Determine the [x, y] coordinate at the center of the cell enclosing the given text.  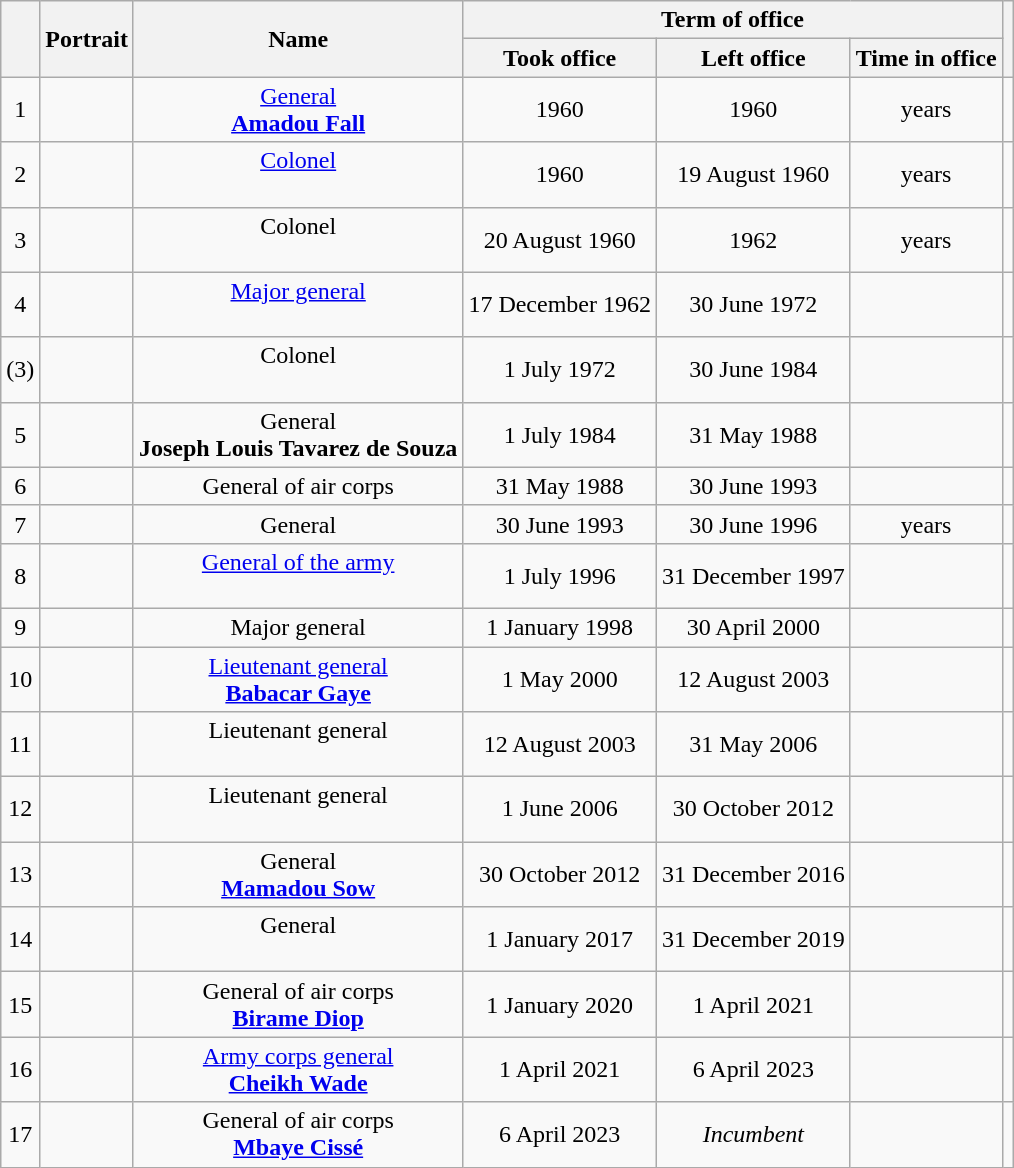
15 [20, 1004]
GeneralMamadou Sow [298, 874]
31 December 1997 [754, 576]
30 June 1996 [754, 524]
Incumbent [754, 1134]
11 [20, 744]
Left office [754, 58]
19 August 1960 [754, 174]
20 August 1960 [560, 240]
1 January 2017 [560, 940]
12 [20, 810]
1 [20, 110]
1 May 2000 [560, 678]
Portrait [87, 39]
17 December 1962 [560, 304]
General of air corpsBirame Diop [298, 1004]
1 January 2020 [560, 1004]
Time in office [926, 58]
30 April 2000 [754, 627]
GeneralAmadou Fall [298, 110]
16 [20, 1070]
31 December 2016 [754, 874]
8 [20, 576]
31 December 2019 [754, 940]
3 [20, 240]
7 [20, 524]
14 [20, 940]
13 [20, 874]
Took office [560, 58]
1 July 1984 [560, 434]
2 [20, 174]
GeneralJoseph Louis Tavarez de Souza [298, 434]
30 June 1972 [754, 304]
1 July 1972 [560, 370]
General of the army [298, 576]
General of air corps [298, 486]
1 June 2006 [560, 810]
6 [20, 486]
(3) [20, 370]
1 July 1996 [560, 576]
17 [20, 1134]
30 June 1984 [754, 370]
4 [20, 304]
General of air corpsMbaye Cissé [298, 1134]
Name [298, 39]
31 May 2006 [754, 744]
10 [20, 678]
Army corps generalCheikh Wade [298, 1070]
1962 [754, 240]
Lieutenant generalBabacar Gaye [298, 678]
9 [20, 627]
Term of office [732, 20]
1 January 1998 [560, 627]
5 [20, 434]
